Identify which cell holds the provided text, then report its [x, y] central coordinate. 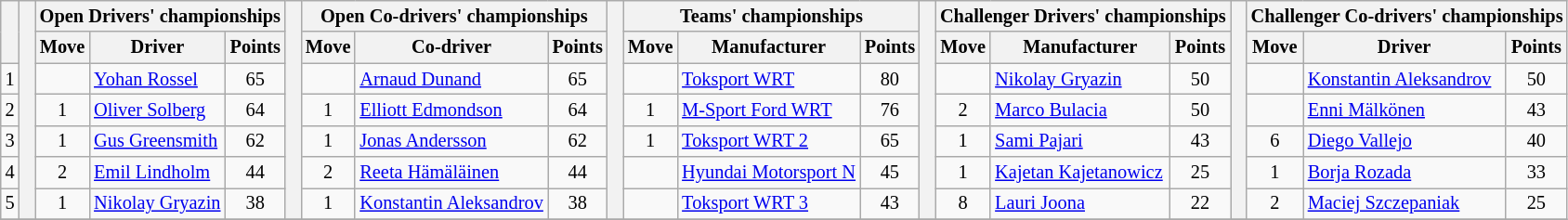
Borja Rozada [1405, 173]
Co-driver [451, 47]
Enni Mälkönen [1405, 110]
45 [890, 173]
Elliott Edmondson [451, 110]
Open Drivers' championships [160, 16]
76 [890, 110]
8 [962, 203]
Challenger Drivers' championships [1083, 16]
5 [10, 203]
Toksport WRT 2 [769, 141]
Hyundai Motorsport N [769, 173]
22 [1200, 203]
Gus Greensmith [157, 141]
Emil Lindholm [157, 173]
Diego Vallejo [1405, 141]
40 [1536, 141]
6 [1274, 141]
M-Sport Ford WRT [769, 110]
Kajetan Kajetanowicz [1079, 173]
Reeta Hämäläinen [451, 173]
Jonas Andersson [451, 141]
Arnaud Dunand [451, 79]
4 [10, 173]
33 [1536, 173]
Open Co-drivers' championships [454, 16]
Lauri Joona [1079, 203]
Maciej Szczepaniak [1405, 203]
Sami Pajari [1079, 141]
3 [10, 141]
Toksport WRT [769, 79]
80 [890, 79]
Oliver Solberg [157, 110]
Challenger Co-drivers' championships [1407, 16]
Teams' championships [771, 16]
Marco Bulacia [1079, 110]
Toksport WRT 3 [769, 203]
Yohan Rossel [157, 79]
